From the cell containing the given text, extract its center point as [X, Y] coordinate. 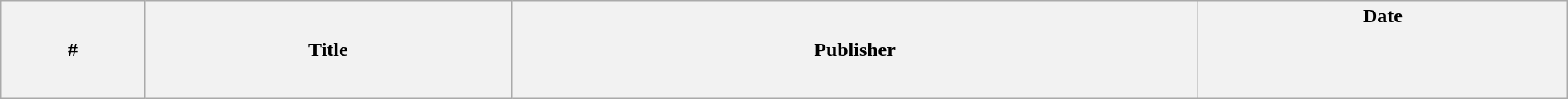
Date [1383, 49]
Publisher [855, 49]
Title [327, 49]
# [73, 49]
